Find where the given text appears and provide that cell's center as (X, Y) coordinate. 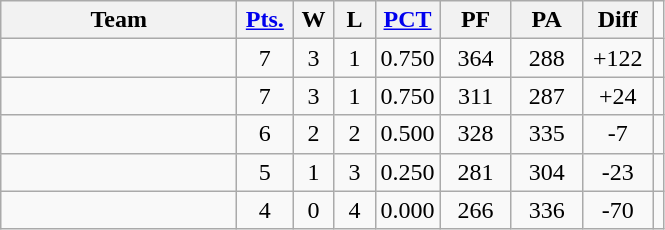
6 (265, 134)
Diff (618, 20)
0 (314, 210)
PF (476, 20)
PCT (408, 20)
-70 (618, 210)
304 (546, 172)
5 (265, 172)
287 (546, 96)
328 (476, 134)
+122 (618, 58)
0.500 (408, 134)
336 (546, 210)
335 (546, 134)
PA (546, 20)
0.000 (408, 210)
+24 (618, 96)
-23 (618, 172)
-7 (618, 134)
288 (546, 58)
L (354, 20)
Pts. (265, 20)
Team (119, 20)
281 (476, 172)
311 (476, 96)
266 (476, 210)
0.250 (408, 172)
364 (476, 58)
W (314, 20)
